Search for the cell housing the specified text and yield its [X, Y] center coordinate. 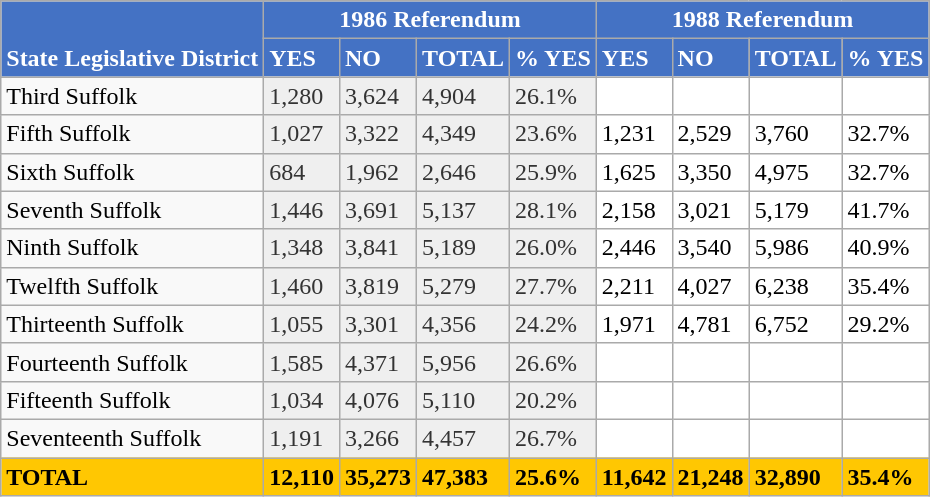
21,248 [710, 477]
26.7% [552, 438]
1,191 [302, 438]
Seventeenth Suffolk [132, 438]
Fourteenth Suffolk [132, 362]
2,646 [464, 172]
1,280 [302, 96]
32,890 [796, 477]
4,975 [796, 172]
Twelfth Suffolk [132, 286]
12,110 [302, 477]
1,055 [302, 324]
4,349 [464, 134]
4,356 [464, 324]
11,642 [634, 477]
1,027 [302, 134]
2,529 [710, 134]
3,760 [796, 134]
Thirteenth Suffolk [132, 324]
3,021 [710, 210]
27.7% [552, 286]
1,962 [378, 172]
5,110 [464, 400]
Sixth Suffolk [132, 172]
1,348 [302, 248]
2,211 [634, 286]
3,301 [378, 324]
3,819 [378, 286]
41.7% [886, 210]
6,238 [796, 286]
1,971 [634, 324]
Seventh Suffolk [132, 210]
3,841 [378, 248]
1,034 [302, 400]
47,383 [464, 477]
24.2% [552, 324]
35,273 [378, 477]
26.0% [552, 248]
5,986 [796, 248]
1,231 [634, 134]
Fifth Suffolk [132, 134]
3,322 [378, 134]
26.1% [552, 96]
28.1% [552, 210]
25.9% [552, 172]
25.6% [552, 477]
4,904 [464, 96]
1988 Referendum [762, 20]
1,625 [634, 172]
3,266 [378, 438]
20.2% [552, 400]
5,956 [464, 362]
State Legislative District [132, 39]
2,158 [634, 210]
Third Suffolk [132, 96]
5,189 [464, 248]
6,752 [796, 324]
4,457 [464, 438]
1,460 [302, 286]
1,446 [302, 210]
3,624 [378, 96]
3,350 [710, 172]
Fifteenth Suffolk [132, 400]
5,179 [796, 210]
3,691 [378, 210]
684 [302, 172]
1,585 [302, 362]
4,781 [710, 324]
4,027 [710, 286]
5,279 [464, 286]
3,540 [710, 248]
29.2% [886, 324]
40.9% [886, 248]
5,137 [464, 210]
Ninth Suffolk [132, 248]
4,371 [378, 362]
1986 Referendum [430, 20]
23.6% [552, 134]
26.6% [552, 362]
4,076 [378, 400]
2,446 [634, 248]
